Provide the (x, y) coordinate of the cell's center where the given text is located.  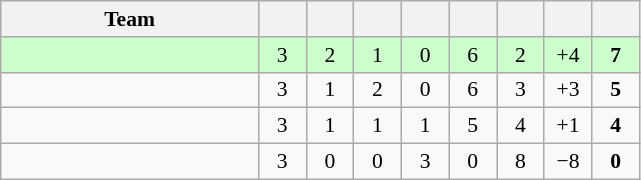
7 (616, 55)
+4 (568, 55)
+3 (568, 90)
Team (130, 19)
−8 (568, 162)
8 (520, 162)
+1 (568, 126)
